Identify which cell holds the provided text, then report its (x, y) central coordinate. 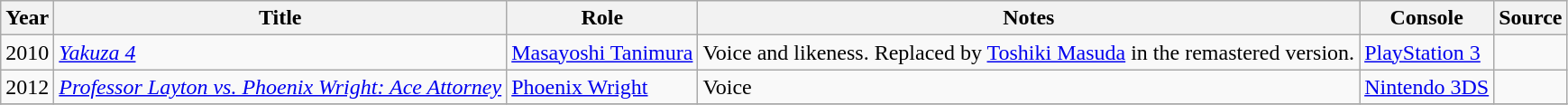
2012 (27, 87)
Nintendo 3DS (1426, 87)
Yakuza 4 (280, 52)
Phoenix Wright (602, 87)
Voice and likeness. Replaced by Toshiki Masuda in the remastered version. (1029, 52)
2010 (27, 52)
Console (1426, 18)
Role (602, 18)
Voice (1029, 87)
PlayStation 3 (1426, 52)
Masayoshi Tanimura (602, 52)
Source (1531, 18)
Year (27, 18)
Title (280, 18)
Notes (1029, 18)
Professor Layton vs. Phoenix Wright: Ace Attorney (280, 87)
